Extract the (X, Y) coordinate from the center of the cell holding the provided text.  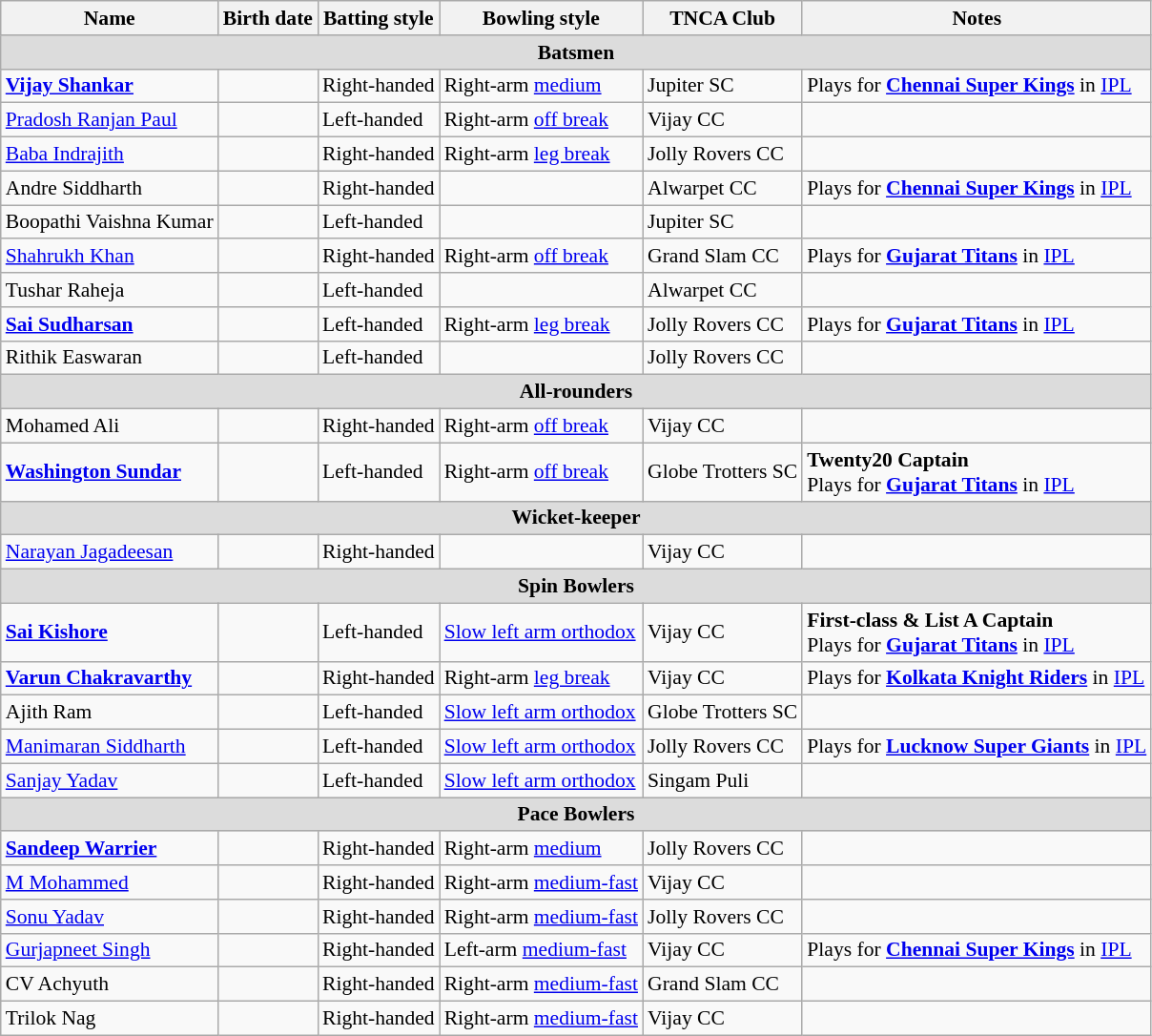
M Mohammed (110, 882)
Trilok Nag (110, 1019)
Manimaran Siddharth (110, 747)
Sanjay Yadav (110, 780)
Shahrukh Khan (110, 257)
All-rounders (576, 392)
Rithik Easwaran (110, 358)
Baba Indrajith (110, 155)
Singam Puli (723, 780)
Notes (977, 18)
TNCA Club (723, 18)
Sonu Yadav (110, 917)
Sai Kishore (110, 632)
Name (110, 18)
Batting style (379, 18)
Pace Bowlers (576, 815)
Left-arm medium-fast (542, 950)
Varun Chakravarthy (110, 678)
Mohamed Ali (110, 426)
Birth date (268, 18)
Wicket-keeper (576, 518)
Plays for Lucknow Super Giants in IPL (977, 747)
Plays for Kolkata Knight Riders in IPL (977, 678)
Spin Bowlers (576, 587)
Vijay Shankar (110, 86)
CV Achyuth (110, 984)
Andre Siddharth (110, 188)
Batsmen (576, 52)
Pradosh Ranjan Paul (110, 120)
Washington Sundar (110, 471)
Bowling style (542, 18)
Ajith Ram (110, 713)
Sai Sudharsan (110, 324)
Twenty20 Captain Plays for Gujarat Titans in IPL (977, 471)
Narayan Jagadeesan (110, 552)
Tushar Raheja (110, 290)
Boopathi Vaishna Kumar (110, 222)
Sandeep Warrier (110, 849)
First-class & List A Captain Plays for Gujarat Titans in IPL (977, 632)
Gurjapneet Singh (110, 950)
